Scan for the cell matching the given text and deliver its [X, Y] coordinate at center. 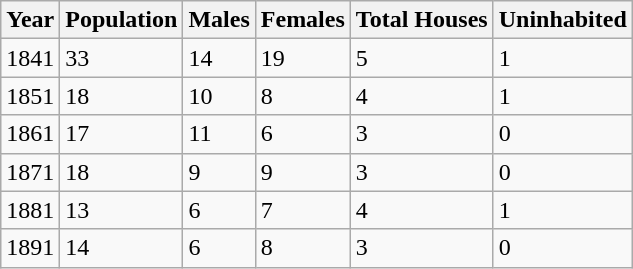
1851 [30, 96]
1881 [30, 210]
1891 [30, 248]
19 [302, 58]
1861 [30, 134]
10 [219, 96]
17 [122, 134]
Females [302, 20]
Uninhabited [562, 20]
13 [122, 210]
1871 [30, 172]
33 [122, 58]
7 [302, 210]
Population [122, 20]
Year [30, 20]
11 [219, 134]
Total Houses [422, 20]
Males [219, 20]
5 [422, 58]
1841 [30, 58]
